For the text-containing cell, return its midpoint in (x, y) coordinate format. 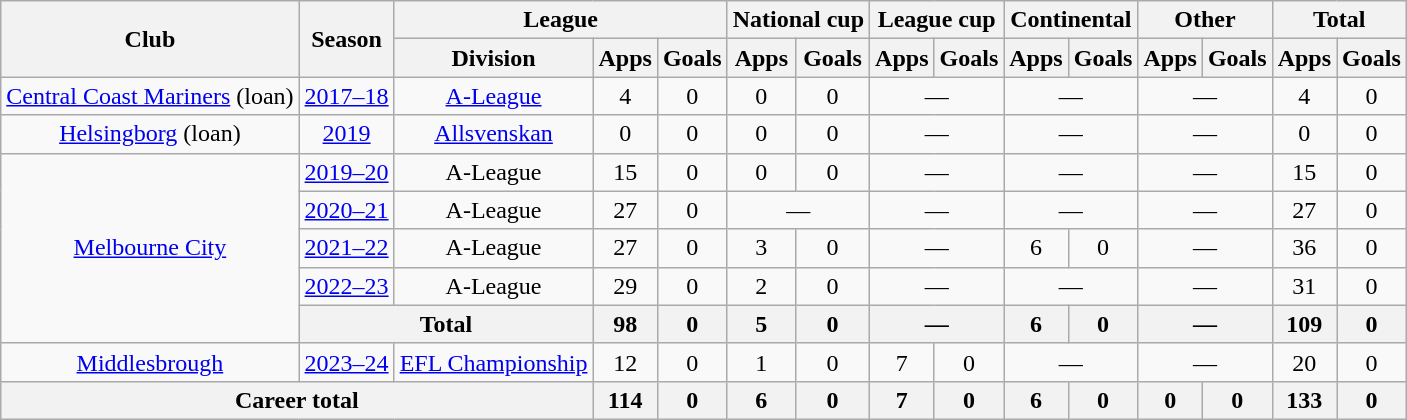
2020–21 (346, 210)
12 (625, 362)
Season (346, 39)
League cup (937, 20)
League (560, 20)
Continental (1071, 20)
Middlesbrough (150, 362)
114 (625, 400)
109 (1304, 324)
2022–23 (346, 286)
Central Coast Mariners (loan) (150, 96)
2023–24 (346, 362)
2021–22 (346, 248)
2017–18 (346, 96)
1 (761, 362)
Division (494, 58)
98 (625, 324)
Club (150, 39)
133 (1304, 400)
Helsingborg (loan) (150, 134)
29 (625, 286)
2 (761, 286)
36 (1304, 248)
20 (1304, 362)
31 (1304, 286)
Allsvenskan (494, 134)
5 (761, 324)
2019 (346, 134)
3 (761, 248)
EFL Championship (494, 362)
Other (1205, 20)
Melbourne City (150, 248)
Career total (297, 400)
National cup (798, 20)
2019–20 (346, 172)
